Output the [X, Y] coordinate of the center of the cell containing the given text.  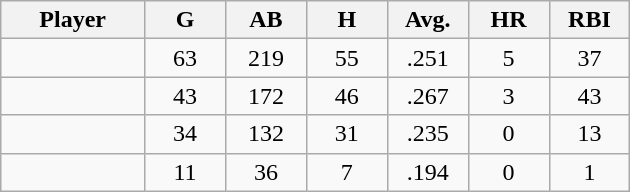
55 [346, 58]
.235 [428, 134]
3 [508, 96]
.194 [428, 172]
H [346, 20]
37 [590, 58]
.251 [428, 58]
36 [266, 172]
219 [266, 58]
Avg. [428, 20]
34 [186, 134]
7 [346, 172]
.267 [428, 96]
1 [590, 172]
46 [346, 96]
RBI [590, 20]
HR [508, 20]
63 [186, 58]
5 [508, 58]
11 [186, 172]
31 [346, 134]
G [186, 20]
AB [266, 20]
13 [590, 134]
132 [266, 134]
172 [266, 96]
Player [73, 20]
